Locate the cell with the specified text and output its (X, Y) center coordinate. 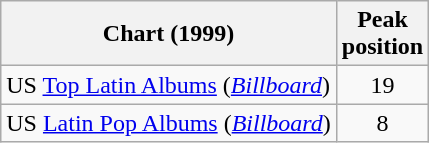
8 (382, 123)
US Latin Pop Albums (Billboard) (169, 123)
Peakposition (382, 34)
US Top Latin Albums (Billboard) (169, 85)
19 (382, 85)
Chart (1999) (169, 34)
